Find where the given text appears and provide that cell's center as (x, y) coordinate. 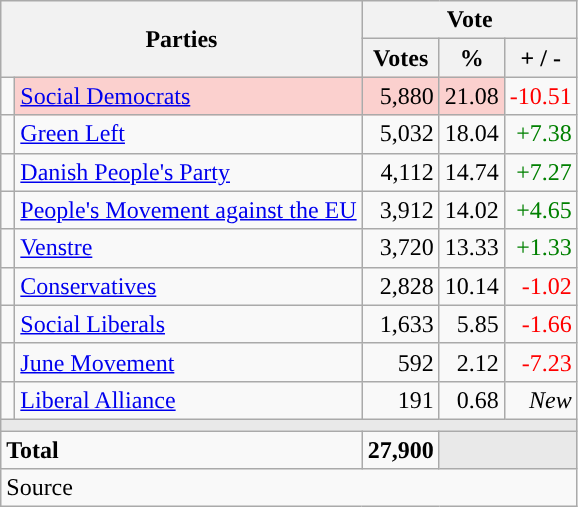
1,633 (400, 324)
27,900 (400, 449)
Venstre (188, 248)
Votes (400, 58)
June Movement (188, 362)
Liberal Alliance (188, 400)
18.04 (472, 134)
3,912 (400, 210)
+7.38 (540, 134)
+ / - (540, 58)
New (540, 400)
-1.66 (540, 324)
-10.51 (540, 96)
People's Movement against the EU (188, 210)
% (472, 58)
Social Democrats (188, 96)
2,828 (400, 286)
Vote (470, 20)
3,720 (400, 248)
10.14 (472, 286)
4,112 (400, 172)
5,880 (400, 96)
Social Liberals (188, 324)
Parties (182, 39)
Source (290, 488)
-1.02 (540, 286)
5,032 (400, 134)
191 (400, 400)
+7.27 (540, 172)
+1.33 (540, 248)
Green Left (188, 134)
13.33 (472, 248)
21.08 (472, 96)
592 (400, 362)
Total (182, 449)
14.74 (472, 172)
0.68 (472, 400)
5.85 (472, 324)
14.02 (472, 210)
+4.65 (540, 210)
Danish People's Party (188, 172)
Conservatives (188, 286)
-7.23 (540, 362)
2.12 (472, 362)
